Scan for the cell matching the given text and deliver its [x, y] coordinate at center. 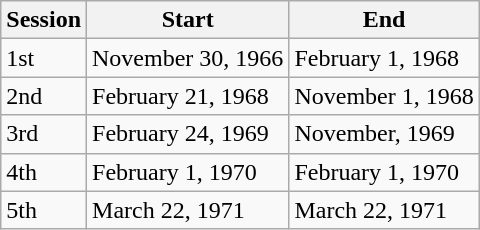
November 30, 1966 [188, 58]
3rd [44, 134]
4th [44, 172]
February 21, 1968 [188, 96]
End [384, 20]
1st [44, 58]
November 1, 1968 [384, 96]
5th [44, 210]
Session [44, 20]
2nd [44, 96]
February 1, 1968 [384, 58]
February 24, 1969 [188, 134]
Start [188, 20]
November, 1969 [384, 134]
